Detect which cell encompasses the target text, then output its (x, y) center coordinate. 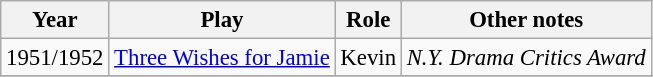
1951/1952 (55, 58)
Year (55, 20)
N.Y. Drama Critics Award (526, 58)
Kevin (368, 58)
Three Wishes for Jamie (222, 58)
Play (222, 20)
Role (368, 20)
Other notes (526, 20)
